For the text-containing cell, return its midpoint in (x, y) coordinate format. 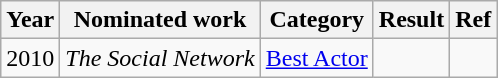
Result (411, 20)
Ref (474, 20)
2010 (30, 58)
Category (316, 20)
The Social Network (160, 58)
Year (30, 20)
Nominated work (160, 20)
Best Actor (316, 58)
